Provide the [X, Y] coordinate of the cell's center where the given text is located.  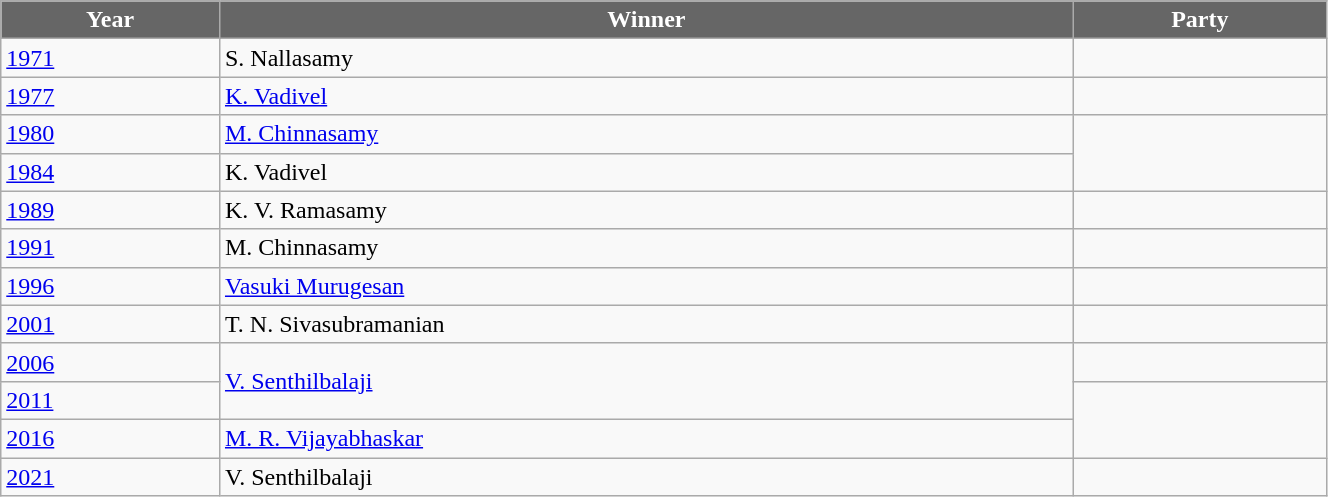
1980 [110, 134]
Vasuki Murugesan [646, 286]
1996 [110, 286]
Party [1200, 20]
S. Nallasamy [646, 58]
M. R. Vijayabhaskar [646, 438]
Winner [646, 20]
1991 [110, 248]
2021 [110, 477]
2001 [110, 324]
2016 [110, 438]
T. N. Sivasubramanian [646, 324]
2006 [110, 362]
1984 [110, 172]
2011 [110, 400]
1989 [110, 210]
1971 [110, 58]
K. V. Ramasamy [646, 210]
Year [110, 20]
1977 [110, 96]
